Return the [X, Y] coordinate for the center point of the cell that contains the specified text.  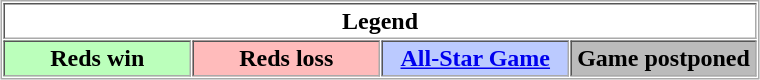
Legend [380, 21]
Reds loss [286, 58]
All-Star Game [476, 58]
Game postponed [663, 58]
Reds win [98, 58]
